Pinpoint the cell where the given text exists, returning its [X, Y] midpoint coordinate. 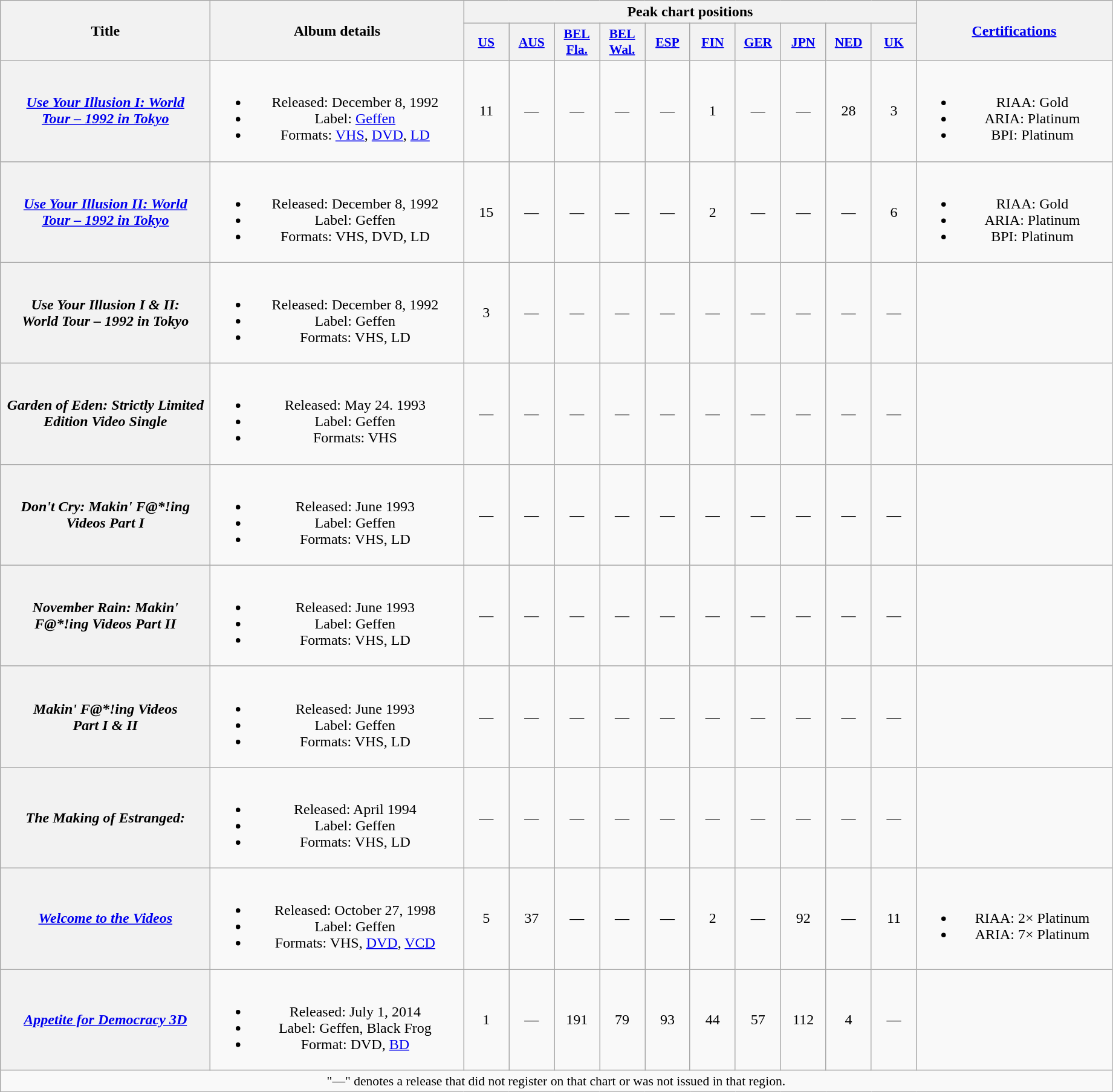
Makin' F@*!ing VideosPart I & II [105, 717]
US [486, 42]
Use Your Illusion I & II:World Tour – 1992 in Tokyo [105, 313]
GER [758, 42]
RIAA: 2× PlatinumARIA: 7× Platinum [1014, 919]
112 [803, 1020]
AUS [532, 42]
BELFla. [577, 42]
15 [486, 212]
JPN [803, 42]
Use Your Illusion II: WorldTour – 1992 in Tokyo [105, 212]
Appetite for Democracy 3D [105, 1020]
Released: July 1, 2014Label: Geffen, Black FrogFormat: DVD, BD [337, 1020]
191 [577, 1020]
"—" denotes a release that did not register on that chart or was not issued in that region. [556, 1081]
Title [105, 30]
5 [486, 919]
79 [623, 1020]
Released: April 1994Label: GeffenFormats: VHS, LD [337, 817]
Released: December 8, 1992Label: GeffenFormats: VHS, LD [337, 313]
FIN [712, 42]
November Rain: Makin'F@*!ing Videos Part II [105, 615]
Welcome to the Videos [105, 919]
Garden of Eden: Strictly Limited Edition Video Single [105, 413]
Album details [337, 30]
57 [758, 1020]
93 [667, 1020]
37 [532, 919]
Released: October 27, 1998Label: GeffenFormats: VHS, DVD, VCD [337, 919]
Released: May 24. 1993Label: GeffenFormats: VHS [337, 413]
UK [894, 42]
BELWal. [623, 42]
6 [894, 212]
Certifications [1014, 30]
28 [849, 111]
Don't Cry: Makin' F@*!ingVideos Part I [105, 515]
Use Your Illusion I: WorldTour – 1992 in Tokyo [105, 111]
Peak chart positions [690, 12]
The Making of Estranged: [105, 817]
4 [849, 1020]
92 [803, 919]
44 [712, 1020]
NED [849, 42]
ESP [667, 42]
